Scan for the cell matching the given text and deliver its [X, Y] coordinate at center. 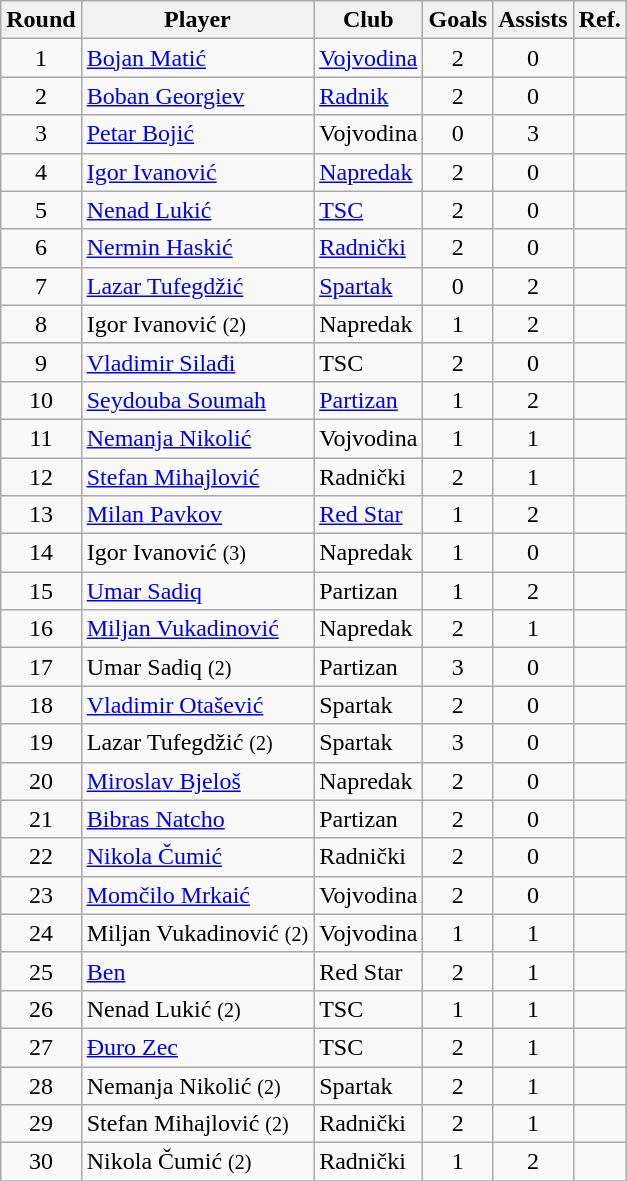
Goals [458, 20]
Nenad Lukić (2) [197, 1009]
Nemanja Nikolić [197, 438]
19 [41, 743]
21 [41, 819]
Nermin Haskić [197, 248]
20 [41, 781]
10 [41, 400]
Seydouba Soumah [197, 400]
Momčilo Mrkaić [197, 895]
9 [41, 362]
13 [41, 515]
Miroslav Bjeloš [197, 781]
Boban Georgiev [197, 96]
Vladimir Otašević [197, 705]
Bibras Natcho [197, 819]
18 [41, 705]
Stefan Mihajlović [197, 477]
Nemanja Nikolić (2) [197, 1085]
6 [41, 248]
15 [41, 591]
12 [41, 477]
24 [41, 933]
29 [41, 1124]
Vladimir Silađi [197, 362]
26 [41, 1009]
Player [197, 20]
17 [41, 667]
Milan Pavkov [197, 515]
22 [41, 857]
Round [41, 20]
Lazar Tufegdžić [197, 286]
Đuro Zec [197, 1047]
16 [41, 629]
Assists [533, 20]
25 [41, 971]
Nikola Čumić [197, 857]
Radnik [368, 96]
Nenad Lukić [197, 210]
Ref. [600, 20]
5 [41, 210]
Igor Ivanović [197, 172]
7 [41, 286]
Umar Sadiq (2) [197, 667]
30 [41, 1162]
11 [41, 438]
8 [41, 324]
14 [41, 553]
Igor Ivanović (2) [197, 324]
Bojan Matić [197, 58]
Stefan Mihajlović (2) [197, 1124]
Petar Bojić [197, 134]
23 [41, 895]
Miljan Vukadinović (2) [197, 933]
4 [41, 172]
28 [41, 1085]
Ben [197, 971]
Miljan Vukadinović [197, 629]
Club [368, 20]
Umar Sadiq [197, 591]
Nikola Čumić (2) [197, 1162]
Lazar Tufegdžić (2) [197, 743]
27 [41, 1047]
Igor Ivanović (3) [197, 553]
